Return (x, y) of the center of cell containing provided text 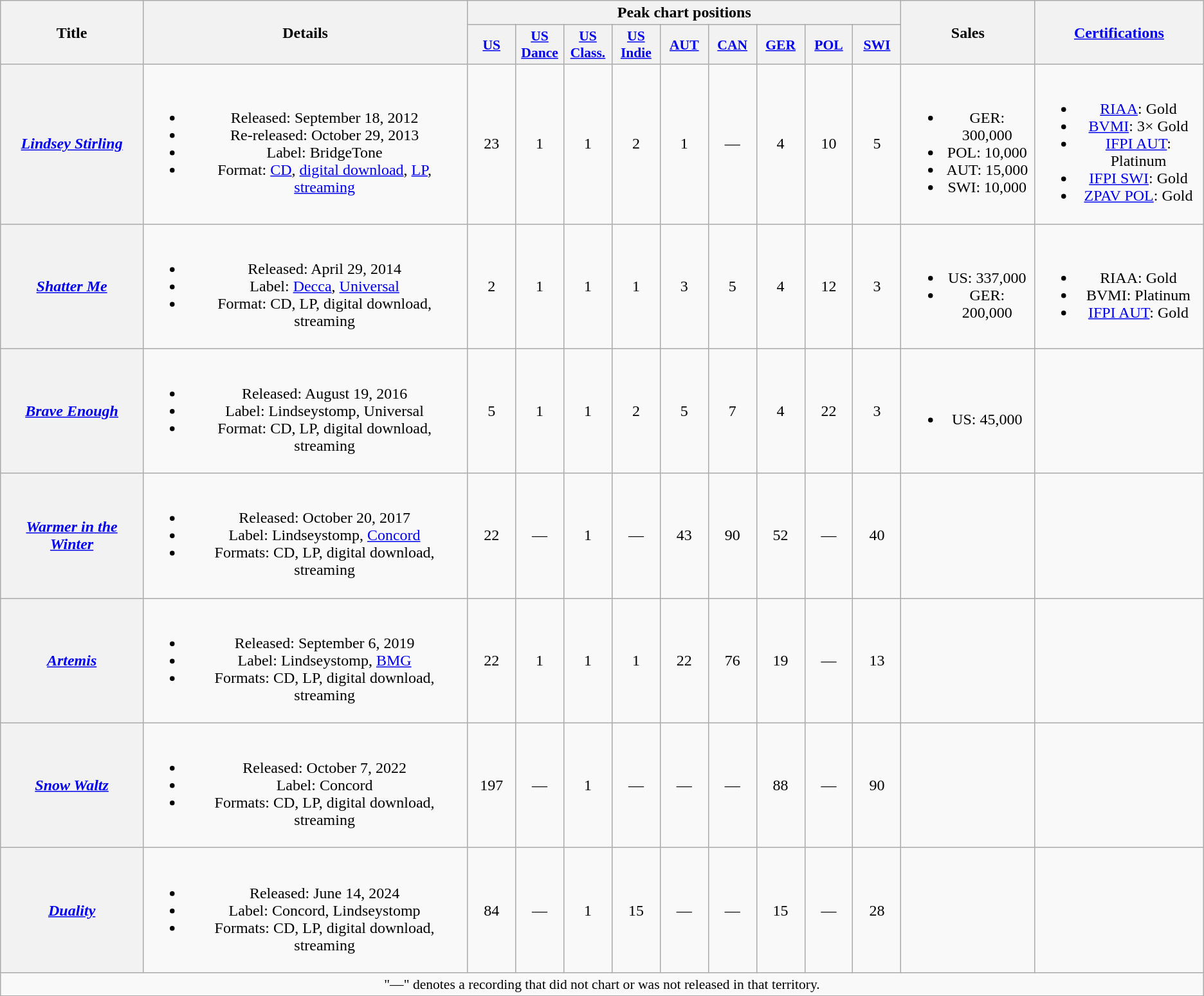
43 (684, 536)
CAN (732, 45)
US: 45,000 (968, 411)
US: 337,000GER: 200,000 (968, 286)
US Dance (540, 45)
Sales (968, 32)
POL (828, 45)
52 (781, 536)
US Class. (588, 45)
Title (72, 32)
Shatter Me (72, 286)
Released: October 20, 2017Label: Lindseystomp, ConcordFormats: CD, LP, digital download, streaming (305, 536)
Artemis (72, 660)
Released: September 18, 2012Re-released: October 29, 2013Label: BridgeToneFormat: CD, digital download, LP, streaming (305, 144)
Duality (72, 910)
197 (491, 785)
Released: September 6, 2019Label: Lindseystomp, BMGFormats: CD, LP, digital download, streaming (305, 660)
10 (828, 144)
RIAA: GoldBVMI: PlatinumIFPI AUT: Gold (1119, 286)
84 (491, 910)
Released: October 7, 2022Label: ConcordFormats: CD, LP, digital download, streaming (305, 785)
Released: August 19, 2016Label: Lindseystomp, UniversalFormat: CD, LP, digital download, streaming (305, 411)
US Indie (635, 45)
76 (732, 660)
GER (781, 45)
Released: April 29, 2014Label: Decca, UniversalFormat: CD, LP, digital download, streaming (305, 286)
RIAA: GoldBVMI: 3× GoldIFPI AUT: PlatinumIFPI SWI: GoldZPAV POL: Gold (1119, 144)
Snow Waltz (72, 785)
23 (491, 144)
AUT (684, 45)
13 (877, 660)
Brave Enough (72, 411)
US (491, 45)
Certifications (1119, 32)
Warmer in the Winter (72, 536)
40 (877, 536)
GER: 300,000POL: 10,000AUT: 15,000SWI: 10,000 (968, 144)
Peak chart positions (684, 13)
28 (877, 910)
12 (828, 286)
7 (732, 411)
"—" denotes a recording that did not chart or was not released in that territory. (602, 984)
SWI (877, 45)
88 (781, 785)
Details (305, 32)
19 (781, 660)
Released: June 14, 2024Label: Concord, LindseystompFormats: CD, LP, digital download, streaming (305, 910)
Lindsey Stirling (72, 144)
